For the text-containing cell, return its midpoint in (X, Y) coordinate format. 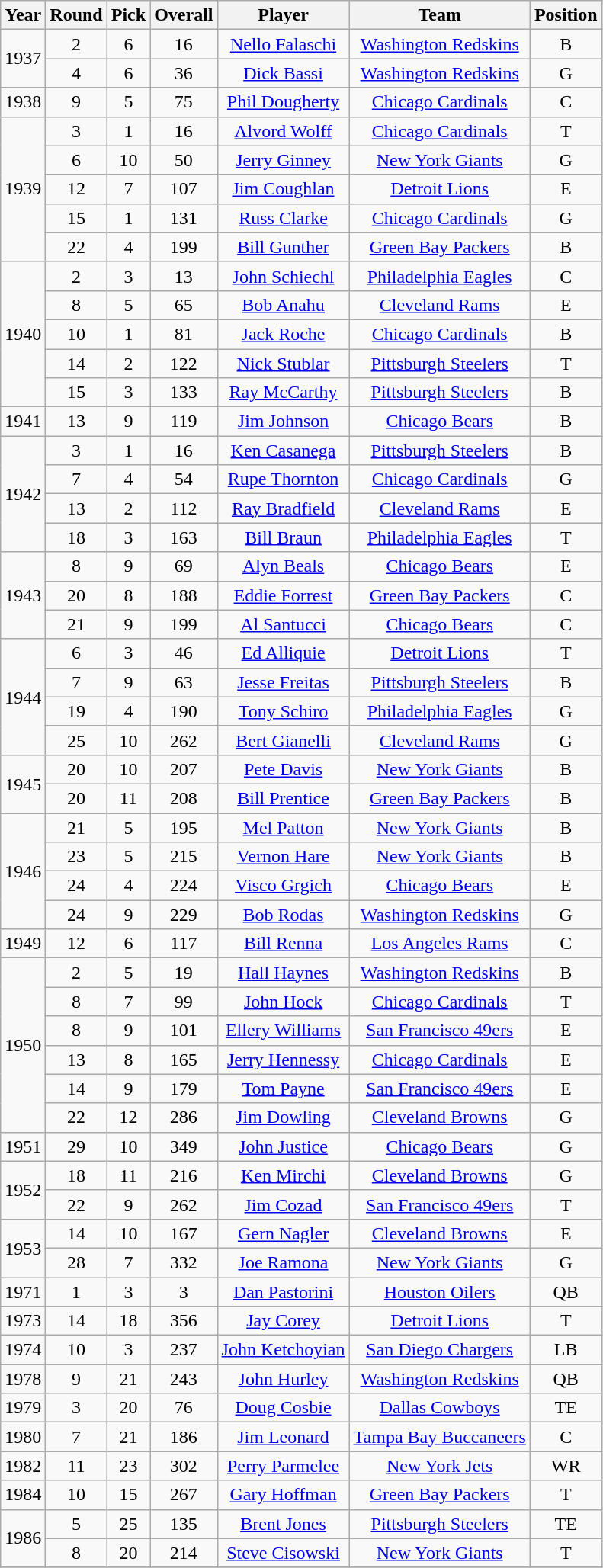
Brent Jones (284, 1524)
Team (439, 15)
Ed Alliquie (284, 653)
Nello Falaschi (284, 44)
356 (184, 1321)
1974 (23, 1350)
332 (184, 1262)
186 (184, 1437)
1984 (23, 1495)
Mel Patton (284, 827)
Year (23, 15)
119 (184, 422)
229 (184, 915)
302 (184, 1466)
179 (184, 1089)
1939 (23, 189)
188 (184, 595)
69 (184, 566)
1971 (23, 1292)
Tony Schiro (284, 711)
John Hock (284, 1002)
Dick Bassi (284, 73)
Overall (184, 15)
John Schiechl (284, 276)
28 (76, 1262)
1982 (23, 1466)
Bob Rodas (284, 915)
Bill Prentice (284, 798)
133 (184, 393)
Doug Cosbie (284, 1408)
349 (184, 1146)
Jim Johnson (284, 422)
Jim Cozad (284, 1204)
76 (184, 1408)
81 (184, 334)
216 (184, 1175)
Pick (128, 15)
50 (184, 160)
Los Angeles Rams (439, 944)
117 (184, 944)
Houston Oilers (439, 1292)
163 (184, 537)
29 (76, 1146)
237 (184, 1350)
Ken Mirchi (284, 1175)
Bob Anahu (284, 305)
1946 (23, 871)
1952 (23, 1190)
1949 (23, 944)
Ray Bradfield (284, 508)
1937 (23, 59)
Phil Dougherty (284, 102)
New York Jets (439, 1466)
LB (566, 1350)
207 (184, 769)
Alvord Wolff (284, 131)
1953 (23, 1248)
Russ Clarke (284, 218)
1951 (23, 1146)
1973 (23, 1321)
75 (184, 102)
Jim Dowling (284, 1117)
1980 (23, 1437)
286 (184, 1117)
Hall Haynes (284, 973)
Tampa Bay Buccaneers (439, 1437)
46 (184, 653)
135 (184, 1524)
Jerry Hennessy (284, 1060)
Round (76, 15)
1986 (23, 1538)
Al Santucci (284, 624)
215 (184, 857)
Jack Roche (284, 334)
John Justice (284, 1146)
1940 (23, 334)
167 (184, 1233)
Bill Braun (284, 537)
1944 (23, 697)
224 (184, 886)
Eddie Forrest (284, 595)
Perry Parmelee (284, 1466)
107 (184, 189)
1978 (23, 1379)
190 (184, 711)
112 (184, 508)
Ellery Williams (284, 1031)
Vernon Hare (284, 857)
1979 (23, 1408)
Bill Renna (284, 944)
Jim Coughlan (284, 189)
1941 (23, 422)
65 (184, 305)
Jesse Freitas (284, 682)
63 (184, 682)
Jerry Ginney (284, 160)
Ken Casanega (284, 451)
1942 (23, 494)
101 (184, 1031)
Pete Davis (284, 769)
Joe Ramona (284, 1262)
Gern Nagler (284, 1233)
Player (284, 15)
165 (184, 1060)
Dallas Cowboys (439, 1408)
Bill Gunther (284, 247)
122 (184, 364)
Dan Pastorini (284, 1292)
John Hurley (284, 1379)
1943 (23, 595)
Position (566, 15)
Alyn Beals (284, 566)
Bert Gianelli (284, 740)
1945 (23, 784)
214 (184, 1553)
36 (184, 73)
Ray McCarthy (284, 393)
Jay Corey (284, 1321)
San Diego Chargers (439, 1350)
208 (184, 798)
Jim Leonard (284, 1437)
1938 (23, 102)
Rupe Thornton (284, 479)
Tom Payne (284, 1089)
Steve Cisowski (284, 1553)
John Ketchoyian (284, 1350)
Gary Hoffman (284, 1495)
1950 (23, 1045)
243 (184, 1379)
267 (184, 1495)
WR (566, 1466)
54 (184, 479)
Visco Grgich (284, 886)
195 (184, 827)
99 (184, 1002)
Nick Stublar (284, 364)
131 (184, 218)
